Find where the given text appears and provide that cell's center as [X, Y] coordinate. 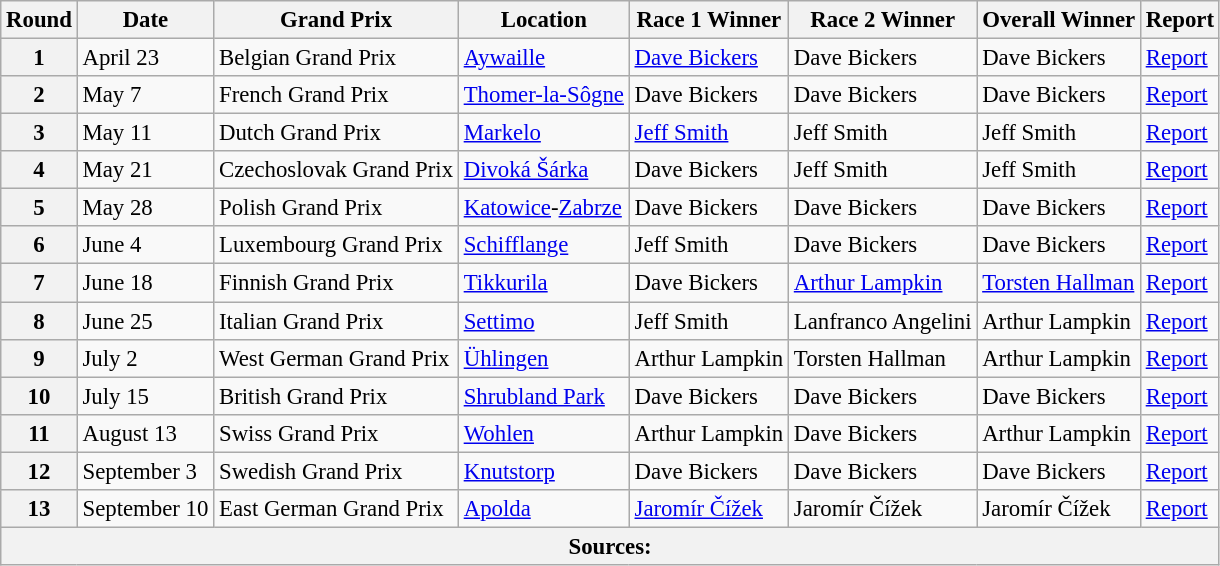
Knutstorp [544, 471]
Polish Grand Prix [336, 208]
East German Grand Prix [336, 509]
July 15 [145, 396]
September 10 [145, 509]
August 13 [145, 433]
Swedish Grand Prix [336, 471]
Race 1 Winner [708, 20]
June 18 [145, 283]
Round [39, 20]
July 2 [145, 358]
11 [39, 433]
Belgian Grand Prix [336, 58]
Grand Prix [336, 20]
May 7 [145, 95]
13 [39, 509]
Finnish Grand Prix [336, 283]
British Grand Prix [336, 396]
Wohlen [544, 433]
7 [39, 283]
Apolda [544, 509]
French Grand Prix [336, 95]
Luxembourg Grand Prix [336, 245]
Lanfranco Angelini [883, 321]
Katowice-Zabrze [544, 208]
4 [39, 170]
May 21 [145, 170]
5 [39, 208]
June 25 [145, 321]
September 3 [145, 471]
Schifflange [544, 245]
Aywaille [544, 58]
8 [39, 321]
Czechoslovak Grand Prix [336, 170]
Location [544, 20]
Sources: [610, 546]
Tikkurila [544, 283]
Dutch Grand Prix [336, 133]
Date [145, 20]
12 [39, 471]
May 11 [145, 133]
Divoká Šárka [544, 170]
6 [39, 245]
West German Grand Prix [336, 358]
Overall Winner [1059, 20]
Race 2 Winner [883, 20]
3 [39, 133]
Ühlingen [544, 358]
9 [39, 358]
2 [39, 95]
10 [39, 396]
Settimo [544, 321]
April 23 [145, 58]
Italian Grand Prix [336, 321]
Swiss Grand Prix [336, 433]
Shrubland Park [544, 396]
1 [39, 58]
Markelo [544, 133]
Thomer-la-Sôgne [544, 95]
June 4 [145, 245]
May 28 [145, 208]
